Detect which cell encompasses the target text, then output its (X, Y) center coordinate. 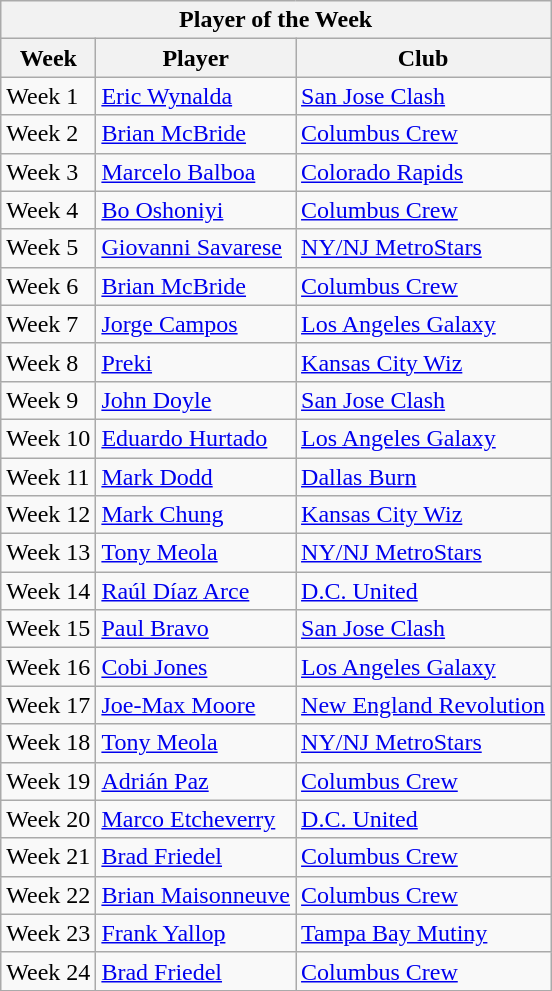
Week 14 (48, 591)
Week 24 (48, 971)
Week 8 (48, 362)
Adrián Paz (196, 781)
Brian Maisonneuve (196, 895)
Bo Oshoniyi (196, 210)
Dallas Burn (424, 477)
Week 6 (48, 286)
Tampa Bay Mutiny (424, 933)
Week 19 (48, 781)
Week 1 (48, 96)
New England Revolution (424, 705)
Week (48, 58)
Paul Bravo (196, 629)
John Doyle (196, 400)
Player (196, 58)
Club (424, 58)
Week 9 (48, 400)
Colorado Rapids (424, 172)
Mark Chung (196, 515)
Giovanni Savarese (196, 248)
Week 7 (48, 324)
Cobi Jones (196, 667)
Week 20 (48, 819)
Week 3 (48, 172)
Week 16 (48, 667)
Week 17 (48, 705)
Player of the Week (276, 20)
Week 13 (48, 553)
Raúl Díaz Arce (196, 591)
Frank Yallop (196, 933)
Week 22 (48, 895)
Eric Wynalda (196, 96)
Week 4 (48, 210)
Marco Etcheverry (196, 819)
Jorge Campos (196, 324)
Joe-Max Moore (196, 705)
Eduardo Hurtado (196, 438)
Week 23 (48, 933)
Week 10 (48, 438)
Week 15 (48, 629)
Week 12 (48, 515)
Week 5 (48, 248)
Week 11 (48, 477)
Week 2 (48, 134)
Mark Dodd (196, 477)
Marcelo Balboa (196, 172)
Preki (196, 362)
Week 21 (48, 857)
Week 18 (48, 743)
